Scan for the cell matching the given text and deliver its [x, y] coordinate at center. 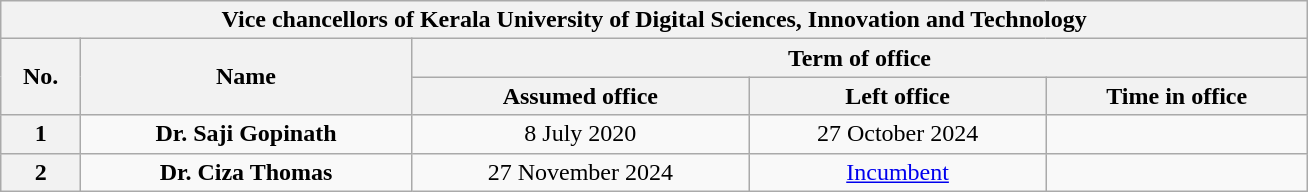
Dr. Saji Gopinath [246, 134]
Name [246, 77]
8 July 2020 [580, 134]
1 [41, 134]
Left office [898, 96]
Vice chancellors of Kerala University of Digital Sciences, Innovation and Technology [654, 20]
2 [41, 172]
27 November 2024 [580, 172]
No. [41, 77]
Term of office [859, 58]
Assumed office [580, 96]
Dr. Ciza Thomas [246, 172]
27 October 2024 [898, 134]
Incumbent [898, 172]
Time in office [1177, 96]
